Capture the cell that displays the provided text and extract its [X, Y] central coordinate. 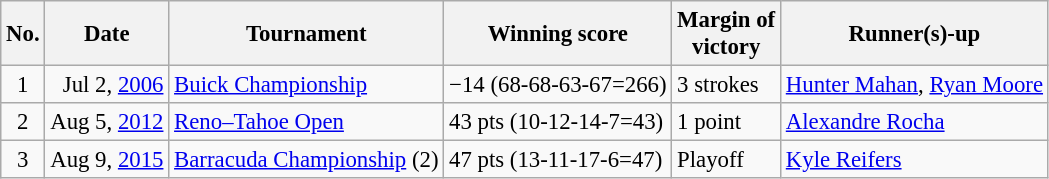
No. [23, 34]
3 strokes [726, 85]
47 pts (13-11-17-6=47) [558, 160]
Reno–Tahoe Open [306, 122]
Barracuda Championship (2) [306, 160]
Alexandre Rocha [914, 122]
Tournament [306, 34]
Date [107, 34]
Hunter Mahan, Ryan Moore [914, 85]
43 pts (10-12-14-7=43) [558, 122]
Aug 5, 2012 [107, 122]
Aug 9, 2015 [107, 160]
Runner(s)-up [914, 34]
Jul 2, 2006 [107, 85]
3 [23, 160]
1 [23, 85]
Playoff [726, 160]
−14 (68-68-63-67=266) [558, 85]
Kyle Reifers [914, 160]
Winning score [558, 34]
Margin ofvictory [726, 34]
Buick Championship [306, 85]
1 point [726, 122]
2 [23, 122]
